Return (x, y) of the center of cell containing provided text 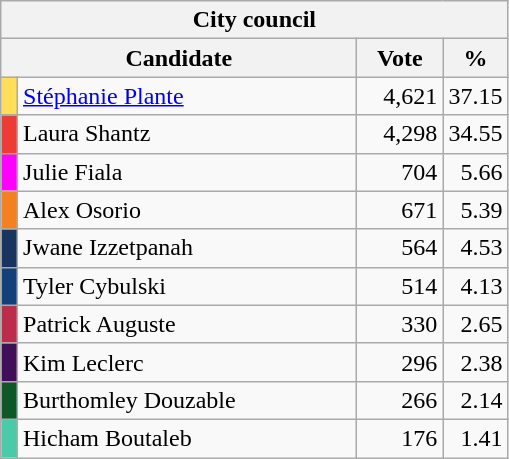
Burthomley Douzable (188, 400)
330 (400, 324)
Tyler Cybulski (188, 286)
Laura Shantz (188, 134)
4,298 (400, 134)
4.53 (476, 248)
Alex Osorio (188, 210)
266 (400, 400)
2.14 (476, 400)
671 (400, 210)
564 (400, 248)
34.55 (476, 134)
296 (400, 362)
Patrick Auguste (188, 324)
4.13 (476, 286)
% (476, 58)
Stéphanie Plante (188, 96)
Julie Fiala (188, 172)
37.15 (476, 96)
1.41 (476, 438)
4,621 (400, 96)
Kim Leclerc (188, 362)
Candidate (179, 58)
514 (400, 286)
City council (254, 20)
176 (400, 438)
704 (400, 172)
2.38 (476, 362)
5.39 (476, 210)
2.65 (476, 324)
Jwane Izzetpanah (188, 248)
Hicham Boutaleb (188, 438)
5.66 (476, 172)
Vote (400, 58)
